Find where the given text appears and provide that cell's center as (X, Y) coordinate. 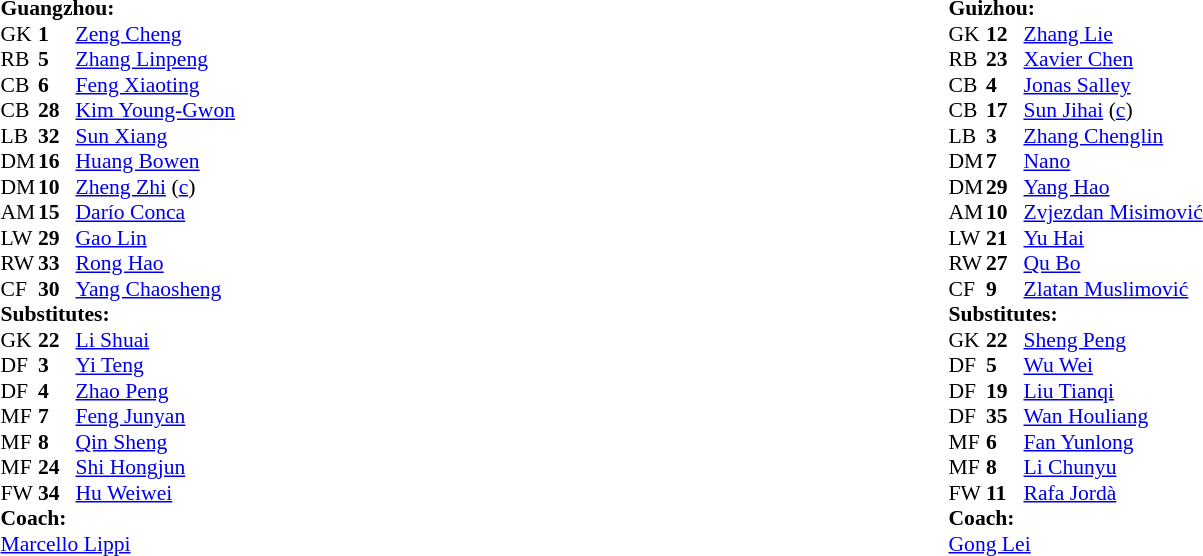
Wu Wei (1114, 365)
Yang Hao (1114, 187)
Qu Bo (1114, 263)
Zhang Linpeng (156, 59)
33 (57, 263)
Liu Tianqi (1114, 391)
27 (1005, 263)
Sun Xiang (156, 136)
17 (1005, 111)
Li Shuai (156, 340)
Sun Jihai (c) (1114, 111)
Zhang Chenglin (1114, 136)
Li Chunyu (1114, 467)
Kim Young-Gwon (156, 111)
Xavier Chen (1114, 59)
24 (57, 467)
34 (57, 493)
Yang Chaosheng (156, 289)
23 (1005, 59)
11 (1005, 493)
30 (57, 289)
Qin Sheng (156, 442)
Gao Lin (156, 238)
35 (1005, 417)
Shi Hongjun (156, 467)
19 (1005, 391)
Zeng Cheng (156, 34)
32 (57, 136)
Sheng Peng (1114, 340)
Feng Junyan (156, 417)
Wan Houliang (1114, 417)
Feng Xiaoting (156, 85)
Huang Bowen (156, 161)
16 (57, 161)
15 (57, 213)
Fan Yunlong (1114, 442)
Nano (1114, 161)
12 (1005, 34)
Zhang Lie (1114, 34)
21 (1005, 238)
Yi Teng (156, 365)
Yu Hai (1114, 238)
9 (1005, 289)
Zhao Peng (156, 391)
Zvjezdan Misimović (1114, 213)
Zlatan Muslimović (1114, 289)
Zheng Zhi (c) (156, 187)
28 (57, 111)
Hu Weiwei (156, 493)
Jonas Salley (1114, 85)
Darío Conca (156, 213)
Rong Hao (156, 263)
Rafa Jordà (1114, 493)
1 (57, 34)
